Capture the cell that displays the provided text and extract its (X, Y) central coordinate. 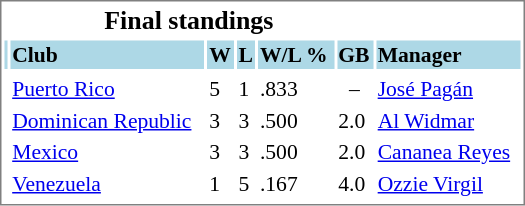
Club (108, 54)
Cananea Reyes (448, 152)
Puerto Rico (108, 89)
GB (355, 54)
.833 (296, 89)
Mexico (108, 152)
Final standings (188, 20)
Manager (448, 54)
José Pagán (448, 89)
.167 (296, 184)
Ozzie Virgil (448, 184)
4.0 (355, 184)
Venezuela (108, 184)
Al Widmar (448, 120)
L (246, 54)
– (355, 89)
W (221, 54)
Dominican Republic (108, 120)
W/L % (296, 54)
